Pinpoint the cell where the given text exists, returning its (x, y) midpoint coordinate. 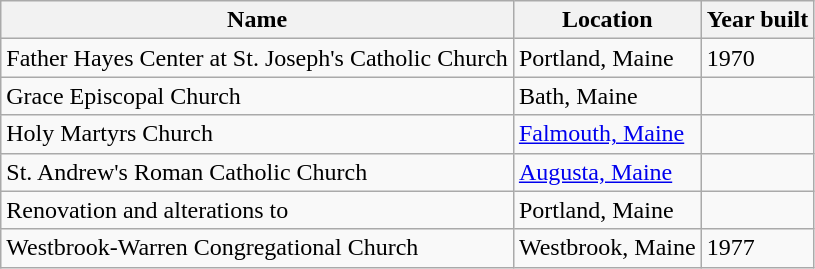
Year built (758, 20)
Grace Episcopal Church (258, 96)
Westbrook, Maine (607, 248)
1977 (758, 248)
Name (258, 20)
Renovation and alterations to (258, 210)
1970 (758, 58)
Location (607, 20)
Falmouth, Maine (607, 134)
Holy Martyrs Church (258, 134)
Westbrook-Warren Congregational Church (258, 248)
Bath, Maine (607, 96)
Augusta, Maine (607, 172)
Father Hayes Center at St. Joseph's Catholic Church (258, 58)
St. Andrew's Roman Catholic Church (258, 172)
